Pinpoint the cell where the given text exists, returning its [X, Y] midpoint coordinate. 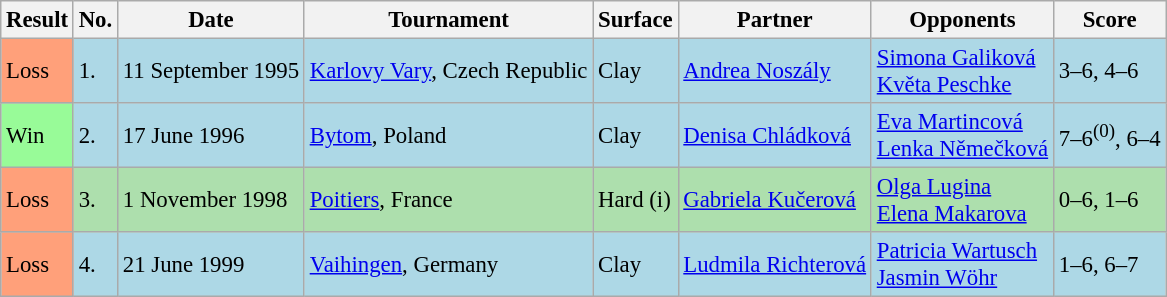
Olga Lugina Elena Makarova [962, 200]
Andrea Noszály [774, 72]
3. [95, 200]
Result [38, 20]
7–6(0), 6–4 [1109, 136]
Partner [774, 20]
17 June 1996 [210, 136]
Score [1109, 20]
4. [95, 264]
Ludmila Richterová [774, 264]
Vaihingen, Germany [448, 264]
Simona Galiková Květa Peschke [962, 72]
Karlovy Vary, Czech Republic [448, 72]
3–6, 4–6 [1109, 72]
1–6, 6–7 [1109, 264]
Gabriela Kučerová [774, 200]
Denisa Chládková [774, 136]
2. [95, 136]
1. [95, 72]
1 November 1998 [210, 200]
Opponents [962, 20]
Bytom, Poland [448, 136]
Hard (i) [636, 200]
21 June 1999 [210, 264]
Eva Martincová Lenka Němečková [962, 136]
Tournament [448, 20]
Poitiers, France [448, 200]
11 September 1995 [210, 72]
Win [38, 136]
Patricia Wartusch Jasmin Wöhr [962, 264]
Date [210, 20]
0–6, 1–6 [1109, 200]
Surface [636, 20]
No. [95, 20]
